Provide the [X, Y] coordinate of the cell's center where the given text is located.  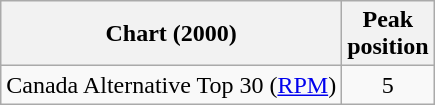
Peakposition [388, 34]
5 [388, 85]
Chart (2000) [172, 34]
Canada Alternative Top 30 (RPM) [172, 85]
